Locate the cell with the specified text and output its (x, y) center coordinate. 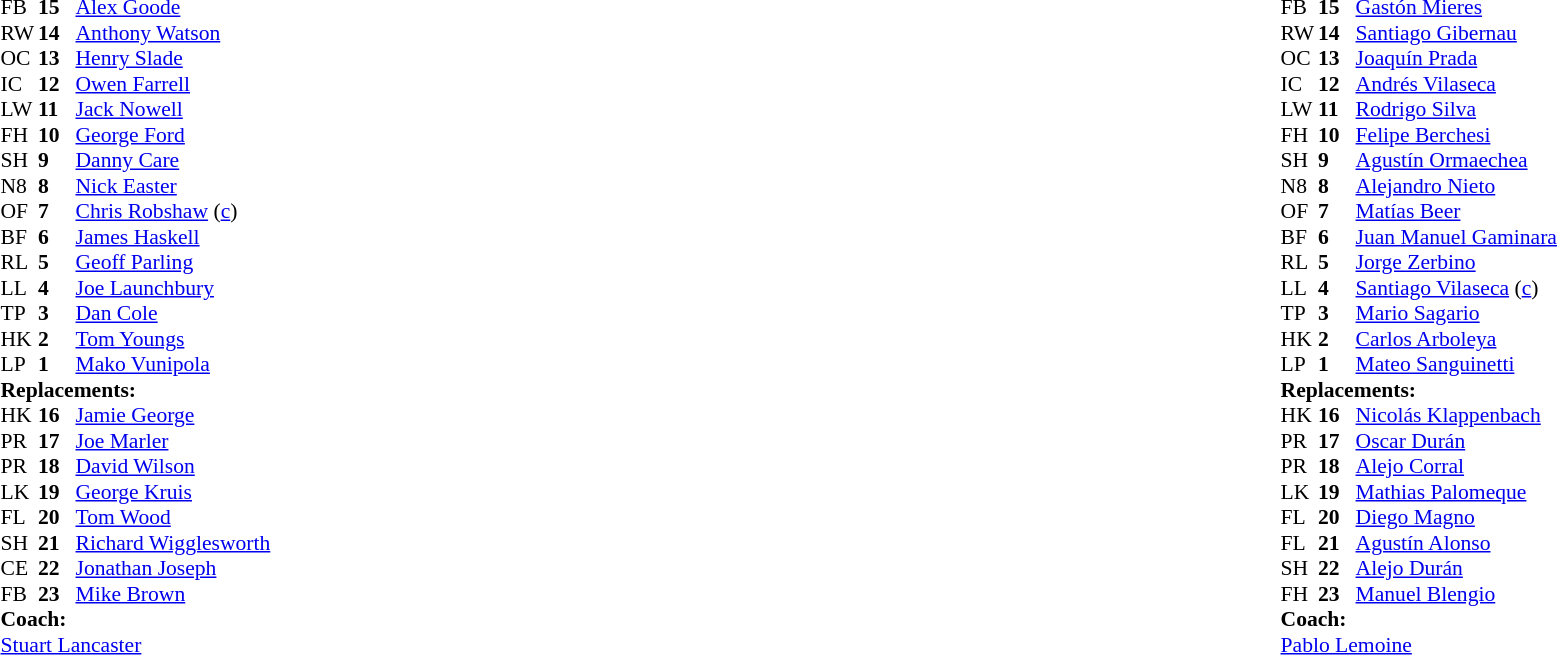
Matías Beer (1456, 211)
James Haskell (174, 237)
Chris Robshaw (c) (174, 211)
Tom Youngs (174, 339)
Mako Vunipola (174, 365)
Oscar Durán (1456, 441)
Rodrigo Silva (1456, 109)
Agustín Alonso (1456, 543)
Joe Launchbury (174, 288)
Nicolás Klappenbach (1456, 415)
Juan Manuel Gaminara (1456, 237)
FB (19, 594)
Alejo Durán (1456, 569)
Jonathan Joseph (174, 569)
Jorge Zerbino (1456, 263)
Diego Magno (1456, 517)
Manuel Blengio (1456, 594)
Joaquín Prada (1456, 59)
Alejo Corral (1456, 467)
Tom Wood (174, 517)
George Ford (174, 135)
Nick Easter (174, 186)
Mike Brown (174, 594)
CE (19, 569)
Joe Marler (174, 441)
Owen Farrell (174, 84)
Mathias Palomeque (1456, 492)
George Kruis (174, 492)
Anthony Watson (174, 33)
Dan Cole (174, 313)
Mateo Sanguinetti (1456, 365)
Richard Wigglesworth (174, 543)
Henry Slade (174, 59)
Santiago Vilaseca (c) (1456, 288)
David Wilson (174, 467)
Alejandro Nieto (1456, 186)
Geoff Parling (174, 263)
Jamie George (174, 415)
Agustín Ormaechea (1456, 161)
Jack Nowell (174, 109)
Santiago Gibernau (1456, 33)
Andrés Vilaseca (1456, 84)
Felipe Berchesi (1456, 135)
Carlos Arboleya (1456, 339)
Mario Sagario (1456, 313)
Danny Care (174, 161)
